Output the (x, y) coordinate of the center of the cell containing the given text.  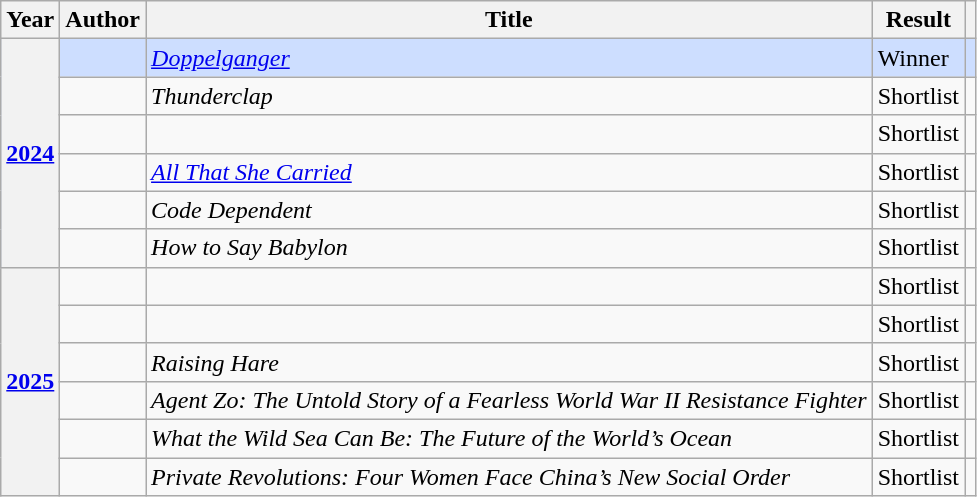
Year (30, 20)
Raising Hare (510, 362)
Private Revolutions: Four Women Face China’s New Social Order (510, 477)
How to Say Babylon (510, 248)
Doppelganger (510, 58)
Winner (918, 58)
Agent Zo: The Untold Story of a Fearless World War II Resistance Fighter (510, 400)
Code Dependent (510, 210)
What the Wild Sea Can Be: The Future of the World’s Ocean (510, 438)
Title (510, 20)
Result (918, 20)
Author (103, 20)
2025 (30, 381)
All That She Carried (510, 172)
2024 (30, 153)
Thunderclap (510, 96)
